For the text-containing cell, return its midpoint in [X, Y] coordinate format. 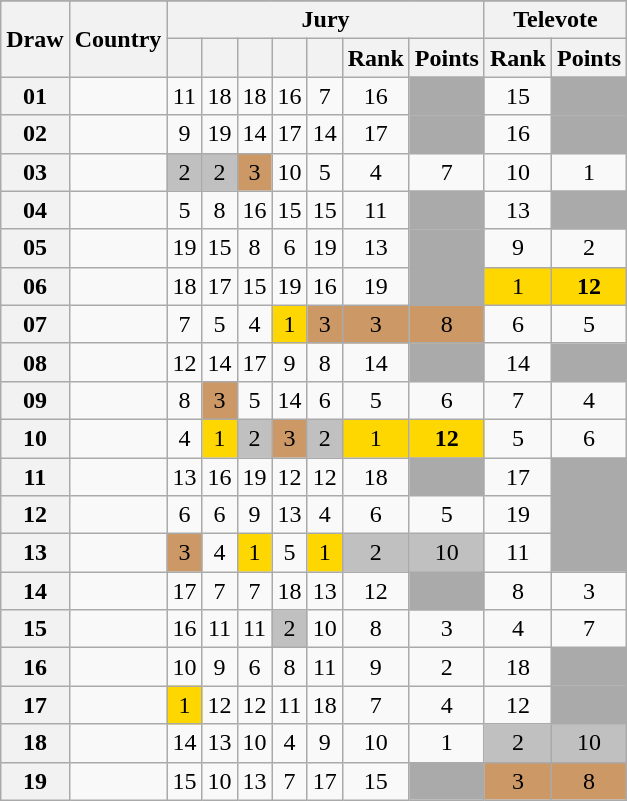
01 [35, 96]
05 [35, 248]
08 [35, 362]
Jury [326, 20]
03 [35, 172]
09 [35, 400]
Country [118, 39]
02 [35, 134]
07 [35, 324]
04 [35, 210]
Draw [35, 39]
06 [35, 286]
Televote [555, 20]
